Provide the (x, y) coordinate of the cell's center where the given text is located.  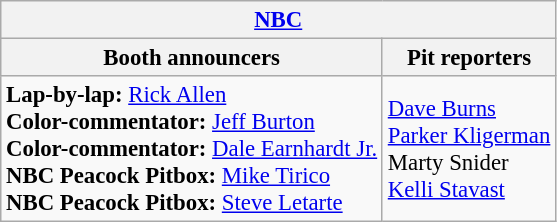
Dave BurnsParker KligermanMarty SniderKelli Stavast (468, 149)
Pit reporters (468, 58)
Booth announcers (192, 58)
NBC (278, 20)
